Provide the [X, Y] coordinate of the cell's center where the given text is located.  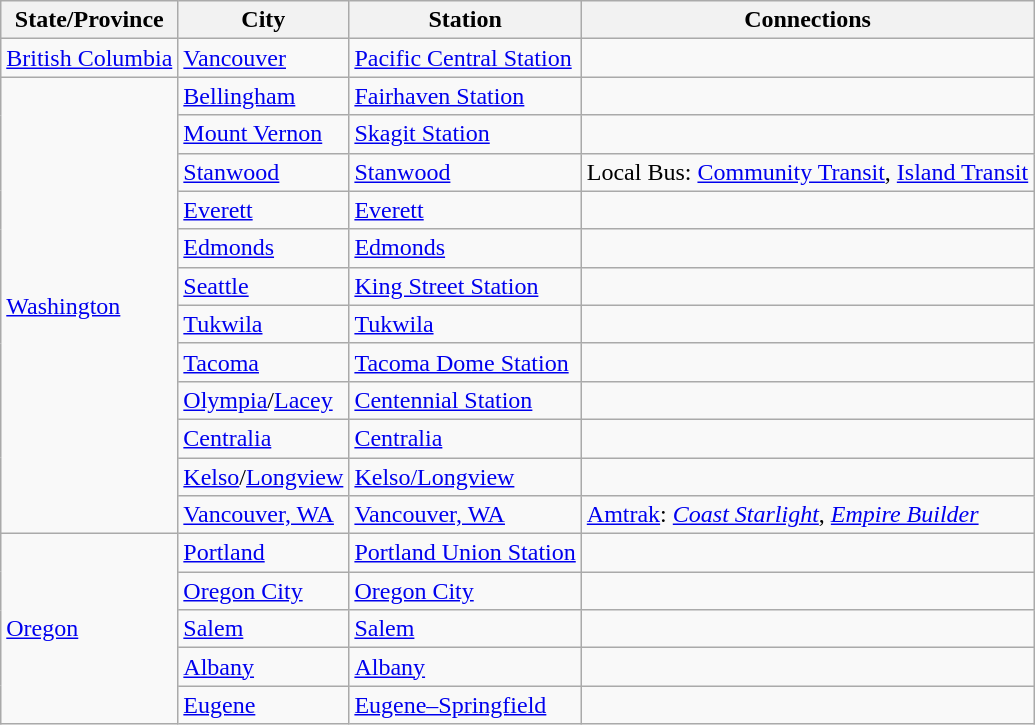
Fairhaven Station [465, 96]
King Street Station [465, 286]
Tacoma [264, 362]
Oregon [90, 629]
Station [465, 20]
Seattle [264, 286]
Portland Union Station [465, 553]
Mount Vernon [264, 134]
Centennial Station [465, 400]
City [264, 20]
Washington [90, 306]
Vancouver [264, 58]
State/Province [90, 20]
Bellingham [264, 96]
Tacoma Dome Station [465, 362]
Pacific Central Station [465, 58]
Amtrak: Coast Starlight, Empire Builder [807, 515]
Connections [807, 20]
Portland [264, 553]
Olympia/Lacey [264, 400]
Local Bus: Community Transit, Island Transit [807, 172]
British Columbia [90, 58]
Eugene [264, 705]
Eugene–Springfield [465, 705]
Skagit Station [465, 134]
